Find where the given text appears and provide that cell's center as (X, Y) coordinate. 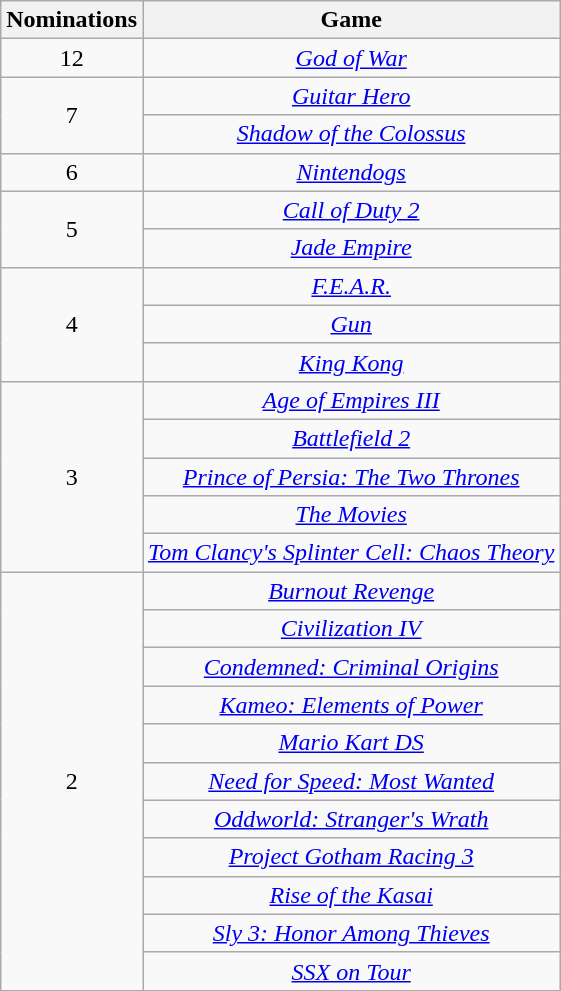
Nominations (72, 20)
Age of Empires III (350, 400)
12 (72, 58)
Sly 3: Honor Among Thieves (350, 933)
Condemned: Criminal Origins (350, 667)
Oddworld: Stranger's Wrath (350, 819)
Prince of Persia: The Two Thrones (350, 477)
Game (350, 20)
Guitar Hero (350, 96)
Mario Kart DS (350, 743)
F.E.A.R. (350, 286)
SSX on Tour (350, 971)
The Movies (350, 515)
King Kong (350, 362)
7 (72, 115)
5 (72, 229)
Need for Speed: Most Wanted (350, 781)
Rise of the Kasai (350, 895)
Kameo: Elements of Power (350, 705)
Call of Duty 2 (350, 210)
Jade Empire (350, 248)
2 (72, 782)
Burnout Revenge (350, 591)
Battlefield 2 (350, 438)
Nintendogs (350, 172)
3 (72, 476)
Civilization IV (350, 629)
Tom Clancy's Splinter Cell: Chaos Theory (350, 553)
4 (72, 324)
Gun (350, 324)
Shadow of the Colossus (350, 134)
6 (72, 172)
Project Gotham Racing 3 (350, 857)
God of War (350, 58)
